Determine the (X, Y) coordinate at the center of the cell enclosing the given text.  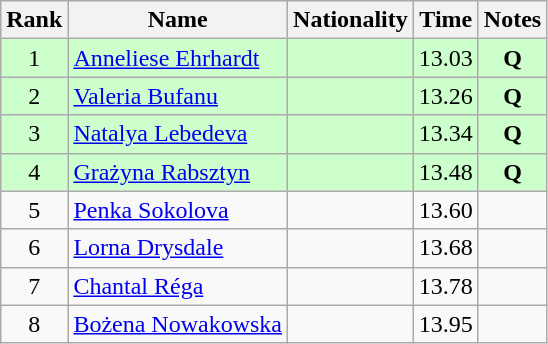
13.68 (446, 248)
Grażyna Rabsztyn (178, 172)
13.03 (446, 58)
4 (34, 172)
13.95 (446, 324)
Bożena Nowakowska (178, 324)
6 (34, 248)
Rank (34, 20)
1 (34, 58)
Name (178, 20)
Chantal Réga (178, 286)
5 (34, 210)
13.60 (446, 210)
3 (34, 134)
13.48 (446, 172)
8 (34, 324)
Time (446, 20)
Anneliese Ehrhardt (178, 58)
Nationality (351, 20)
7 (34, 286)
Natalya Lebedeva (178, 134)
2 (34, 96)
Valeria Bufanu (178, 96)
Penka Sokolova (178, 210)
13.34 (446, 134)
Lorna Drysdale (178, 248)
Notes (512, 20)
13.78 (446, 286)
13.26 (446, 96)
